Return the (x, y) coordinate for the center point of the cell that contains the specified text.  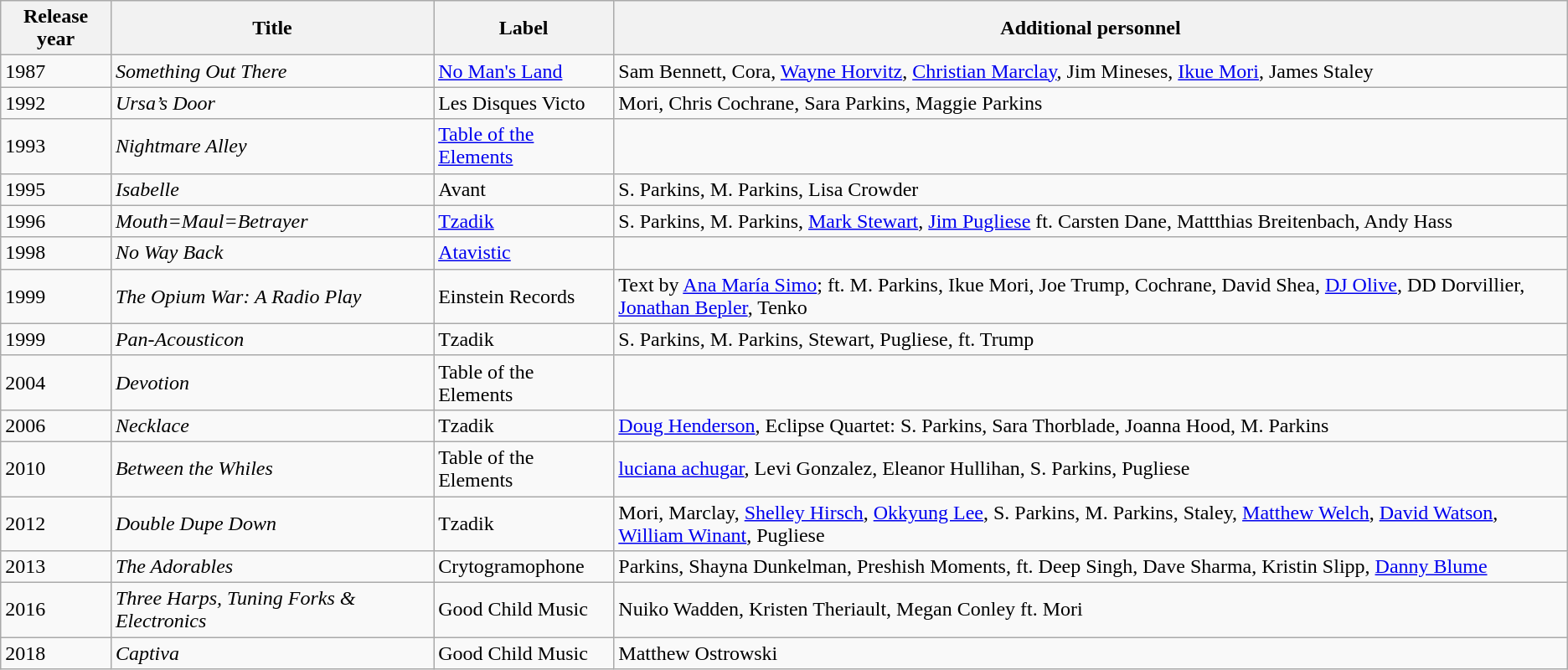
Between the Whiles (271, 469)
Ursa’s Door (271, 103)
Necklace (271, 425)
Additional personnel (1091, 28)
2006 (56, 425)
No Way Back (271, 253)
2010 (56, 469)
The Opium War: A Radio Play (271, 296)
Einstein Records (524, 296)
Crytogramophone (524, 567)
Devotion (271, 382)
Les Disques Victo (524, 103)
Sam Bennett, Cora, Wayne Horvitz, Christian Marclay, Jim Mineses, Ikue Mori, James Staley (1091, 71)
1996 (56, 221)
2018 (56, 653)
Double Dupe Down (271, 523)
Text by Ana María Simo; ft. M. Parkins, Ikue Mori, Joe Trump, Cochrane, David Shea, DJ Olive, DD Dorvillier, Jonathan Bepler, Tenko (1091, 296)
2016 (56, 610)
2013 (56, 567)
1993 (56, 146)
1995 (56, 189)
Release year (56, 28)
Mouth=Maul=Betrayer (271, 221)
luciana achugar, Levi Gonzalez, Eleanor Hullihan, S. Parkins, Pugliese (1091, 469)
Pan-Acousticon (271, 339)
S. Parkins, M. Parkins, Mark Stewart, Jim Pugliese ft. Carsten Dane, Mattthias Breitenbach, Andy Hass (1091, 221)
1992 (56, 103)
Doug Henderson, Eclipse Quartet: S. Parkins, Sara Thorblade, Joanna Hood, M. Parkins (1091, 425)
Label (524, 28)
Avant (524, 189)
No Man's Land (524, 71)
Isabelle (271, 189)
Nightmare Alley (271, 146)
S. Parkins, M. Parkins, Stewart, Pugliese, ft. Trump (1091, 339)
Three Harps, Tuning Forks & Electronics (271, 610)
Matthew Ostrowski (1091, 653)
Parkins, Shayna Dunkelman, Preshish Moments, ft. Deep Singh, Dave Sharma, Kristin Slipp, Danny Blume (1091, 567)
Captiva (271, 653)
Mori, Marclay, Shelley Hirsch, Okkyung Lee, S. Parkins, M. Parkins, Staley, Matthew Welch, David Watson, William Winant, Pugliese (1091, 523)
2012 (56, 523)
1987 (56, 71)
Nuiko Wadden, Kristen Theriault, Megan Conley ft. Mori (1091, 610)
Something Out There (271, 71)
Mori, Chris Cochrane, Sara Parkins, Maggie Parkins (1091, 103)
2004 (56, 382)
Title (271, 28)
1998 (56, 253)
The Adorables (271, 567)
S. Parkins, M. Parkins, Lisa Crowder (1091, 189)
Atavistic (524, 253)
